Return the [X, Y] coordinate for the center point of the cell that contains the specified text.  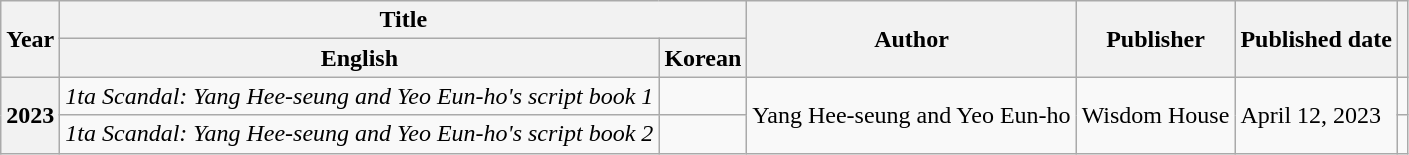
1ta Scandal: Yang Hee-seung and Yeo Eun-ho's script book 1 [360, 96]
Publisher [1156, 39]
English [360, 58]
April 12, 2023 [1316, 115]
Title [404, 20]
Yang Hee-seung and Yeo Eun-ho [912, 115]
1ta Scandal: Yang Hee-seung and Yeo Eun-ho's script book 2 [360, 134]
Year [30, 39]
Published date [1316, 39]
Wisdom House [1156, 115]
Author [912, 39]
2023 [30, 115]
Korean [703, 58]
